Provide the [x, y] coordinate of the cell's center where the given text is located.  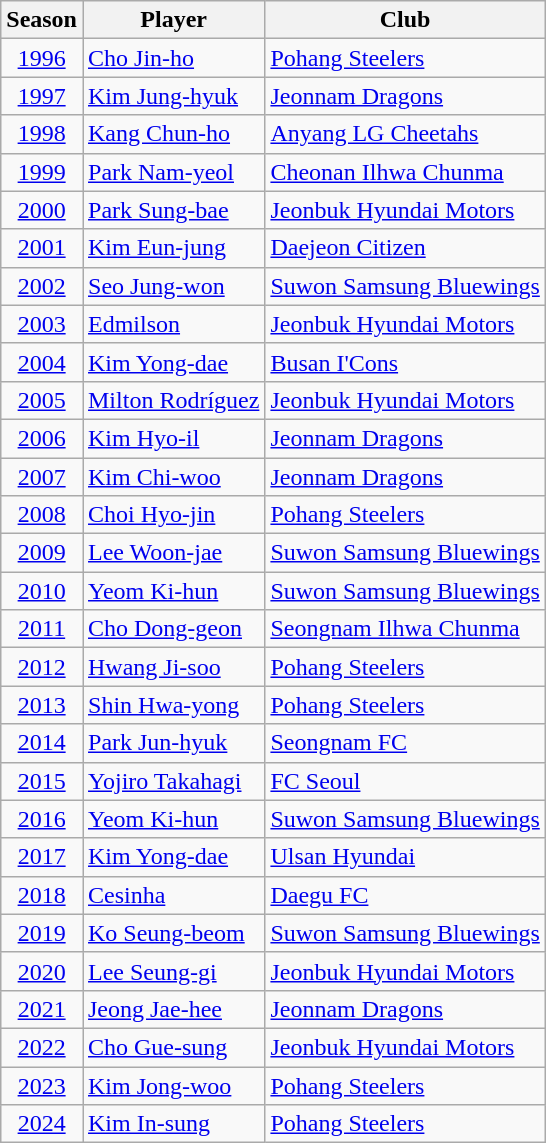
2007 [42, 477]
Kim Jong-woo [173, 1085]
2008 [42, 515]
2021 [42, 1009]
2022 [42, 1047]
Kim Hyo-il [173, 438]
2000 [42, 210]
Seongnam FC [405, 743]
Shin Hwa-yong [173, 705]
2016 [42, 819]
Player [173, 20]
Ko Seung-beom [173, 933]
2013 [42, 705]
Cesinha [173, 895]
Ulsan Hyundai [405, 857]
Kim Chi-woo [173, 477]
2024 [42, 1124]
2001 [42, 248]
Kim In-sung [173, 1124]
2005 [42, 400]
2002 [42, 286]
2018 [42, 895]
1997 [42, 96]
FC Seoul [405, 781]
Choi Hyo-jin [173, 515]
2014 [42, 743]
Cho Dong-geon [173, 629]
2023 [42, 1085]
Park Nam-yeol [173, 172]
Jeong Jae-hee [173, 1009]
Milton Rodríguez [173, 400]
2006 [42, 438]
Edmilson [173, 324]
Lee Seung-gi [173, 971]
2019 [42, 933]
Hwang Ji-soo [173, 667]
1999 [42, 172]
2010 [42, 591]
Park Jun-hyuk [173, 743]
1998 [42, 134]
Kim Eun-jung [173, 248]
Lee Woon-jae [173, 553]
Daegu FC [405, 895]
2004 [42, 362]
Busan I'Cons [405, 362]
2003 [42, 324]
Anyang LG Cheetahs [405, 134]
Kang Chun-ho [173, 134]
2017 [42, 857]
1996 [42, 58]
Club [405, 20]
Season [42, 20]
2009 [42, 553]
Kim Jung-hyuk [173, 96]
Yojiro Takahagi [173, 781]
Cho Jin-ho [173, 58]
Daejeon Citizen [405, 248]
Cheonan Ilhwa Chunma [405, 172]
2012 [42, 667]
2020 [42, 971]
Seo Jung-won [173, 286]
Cho Gue-sung [173, 1047]
Seongnam Ilhwa Chunma [405, 629]
Park Sung-bae [173, 210]
2015 [42, 781]
2011 [42, 629]
